Detect which cell encompasses the target text, then output its (X, Y) center coordinate. 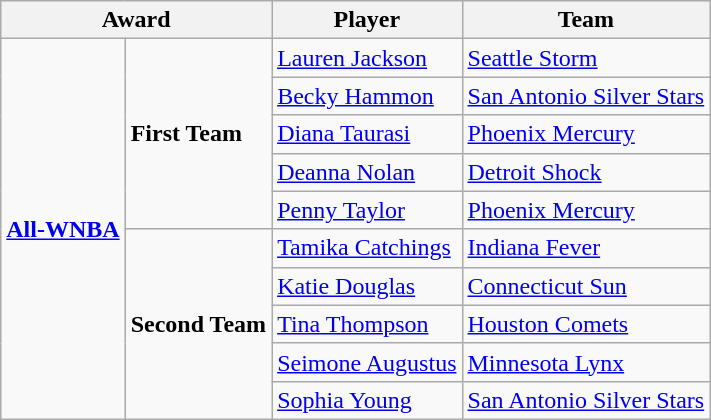
Seattle Storm (586, 58)
First Team (198, 134)
Houston Comets (586, 324)
Second Team (198, 324)
Detroit Shock (586, 172)
Lauren Jackson (367, 58)
Sophia Young (367, 400)
Penny Taylor (367, 210)
Deanna Nolan (367, 172)
Minnesota Lynx (586, 362)
Indiana Fever (586, 248)
Katie Douglas (367, 286)
Player (367, 20)
Tamika Catchings (367, 248)
Diana Taurasi (367, 134)
Team (586, 20)
All-WNBA (63, 230)
Connecticut Sun (586, 286)
Becky Hammon (367, 96)
Seimone Augustus (367, 362)
Tina Thompson (367, 324)
Award (136, 20)
